Scan for the cell matching the given text and deliver its [X, Y] coordinate at center. 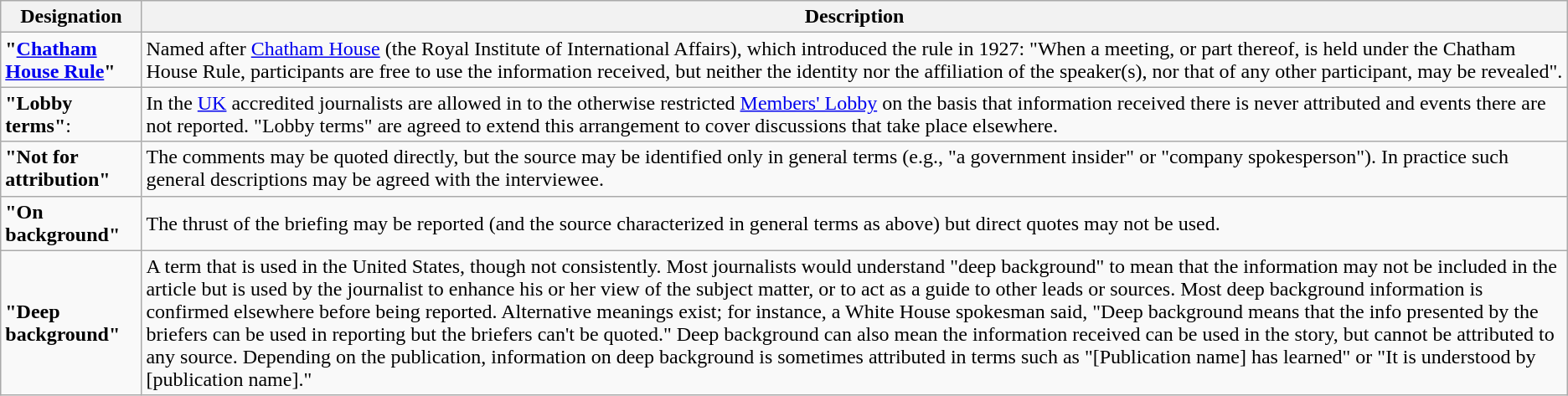
Description [854, 17]
"On background" [71, 223]
The thrust of the briefing may be reported (and the source characterized in general terms as above) but direct quotes may not be used. [854, 223]
Designation [71, 17]
"Chatham House Rule" [71, 60]
"Not for attribution" [71, 169]
"Lobby terms": [71, 114]
"Deep background" [71, 323]
